For the text-containing cell, return its midpoint in (x, y) coordinate format. 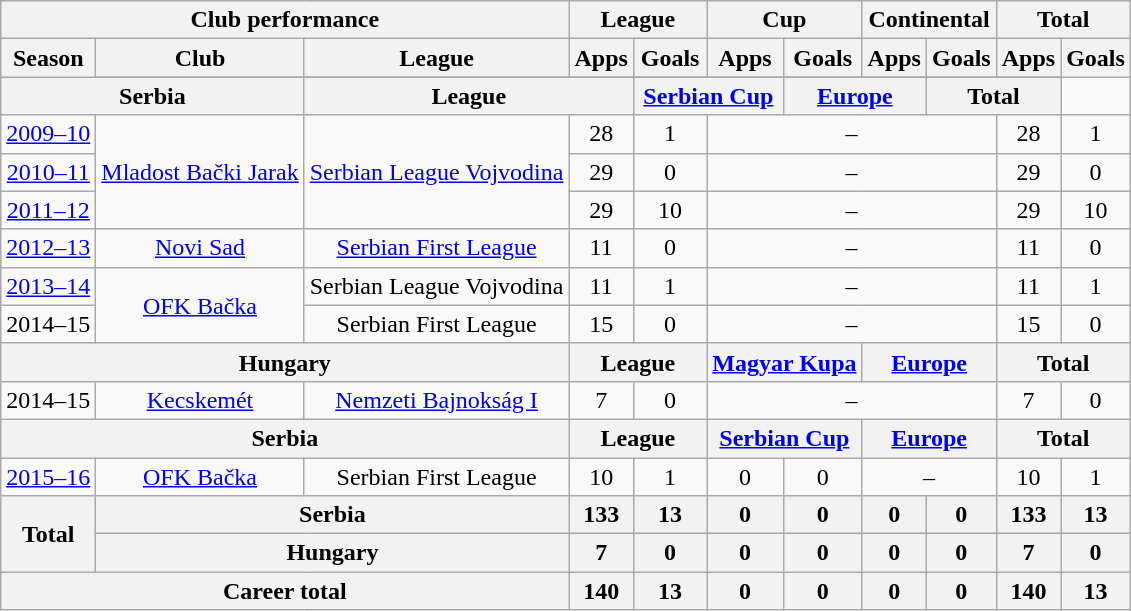
Novi Sad (200, 248)
2010–11 (48, 172)
Magyar Kupa (784, 362)
2011–12 (48, 210)
Season (48, 58)
Continental (929, 20)
Club performance (285, 20)
Kecskemét (200, 400)
Club (200, 58)
2015–16 (48, 477)
Mladost Bački Jarak (200, 172)
Nemzeti Bajnokság I (436, 400)
2012–13 (48, 248)
2009–10 (48, 134)
Cup (784, 20)
Career total (285, 591)
2013–14 (48, 286)
